Extract the (X, Y) coordinate from the center of the cell holding the provided text.  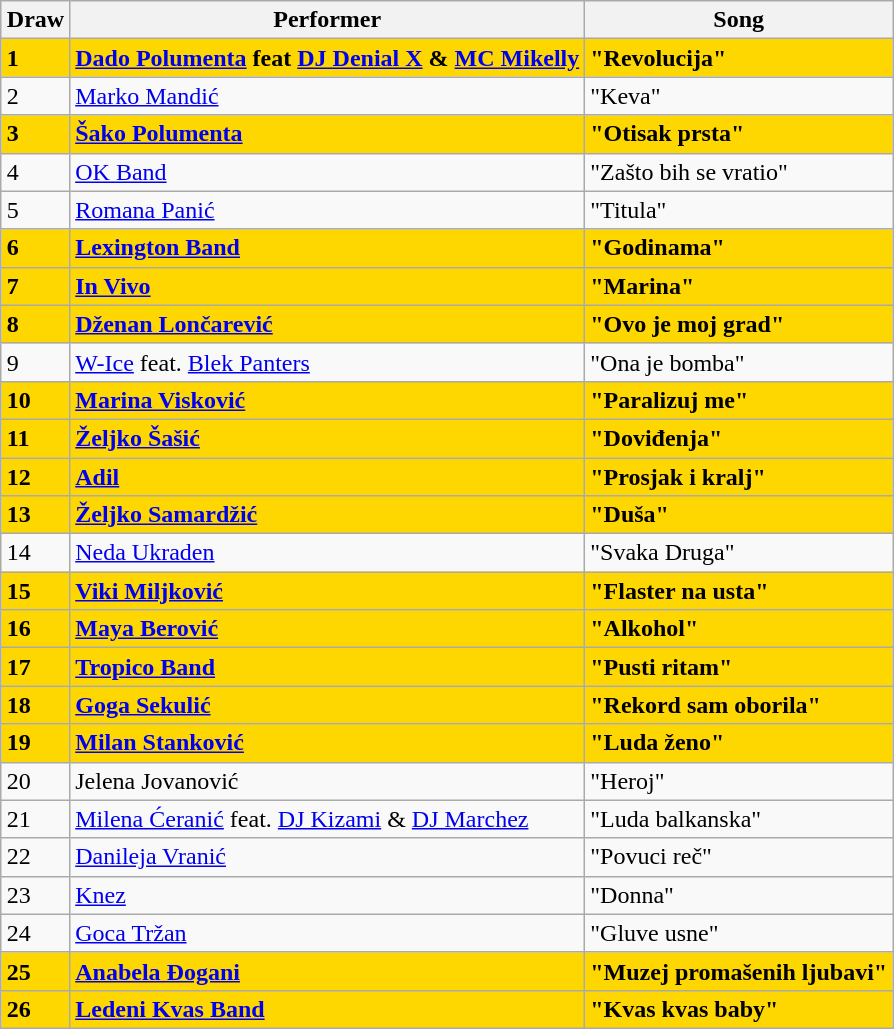
Marko Mandić (328, 96)
"Godinama" (739, 248)
"Muzej promašenih ljubavi" (739, 971)
"Rekord sam oborila" (739, 705)
Adil (328, 477)
"Luda ženo" (739, 743)
18 (35, 705)
Jelena Jovanović (328, 781)
Knez (328, 895)
Ledeni Kvas Band (328, 1009)
"Marina" (739, 286)
"Gluve usne" (739, 933)
1 (35, 58)
23 (35, 895)
"Ona je bomba" (739, 362)
"Kvas kvas baby" (739, 1009)
Draw (35, 20)
"Heroj" (739, 781)
6 (35, 248)
"Doviđenja" (739, 438)
11 (35, 438)
"Svaka Druga" (739, 553)
OK Band (328, 172)
"Donna" (739, 895)
24 (35, 933)
8 (35, 324)
"Ovo je moj grad" (739, 324)
15 (35, 591)
Marina Visković (328, 400)
"Flaster na usta" (739, 591)
Lexington Band (328, 248)
12 (35, 477)
Željko Samardžić (328, 515)
"Keva" (739, 96)
Goga Sekulić (328, 705)
"Prosjak i kralj" (739, 477)
Neda Ukraden (328, 553)
20 (35, 781)
"Revolucija" (739, 58)
"Povuci reč" (739, 857)
"Pusti ritam" (739, 667)
Maya Berović (328, 629)
21 (35, 819)
7 (35, 286)
19 (35, 743)
Milena Ćeranić feat. DJ Kizami & DJ Marchez (328, 819)
Dado Polumenta feat DJ Denial X & MC Mikelly (328, 58)
9 (35, 362)
26 (35, 1009)
"Titula" (739, 210)
4 (35, 172)
14 (35, 553)
"Luda balkanska" (739, 819)
10 (35, 400)
"Alkohol" (739, 629)
Romana Panić (328, 210)
Tropico Band (328, 667)
13 (35, 515)
25 (35, 971)
Song (739, 20)
Šako Polumenta (328, 134)
Dženan Lončarević (328, 324)
Performer (328, 20)
Danileja Vranić (328, 857)
16 (35, 629)
3 (35, 134)
Anabela Đogani (328, 971)
"Otisak prsta" (739, 134)
Željko Šašić (328, 438)
22 (35, 857)
W-Ice feat. Blek Panters (328, 362)
In Vivo (328, 286)
2 (35, 96)
Milan Stanković (328, 743)
"Paralizuj me" (739, 400)
Goca Tržan (328, 933)
17 (35, 667)
"Duša" (739, 515)
"Zašto bih se vratio" (739, 172)
Viki Miljković (328, 591)
5 (35, 210)
